Locate the cell with the specified text and output its [x, y] center coordinate. 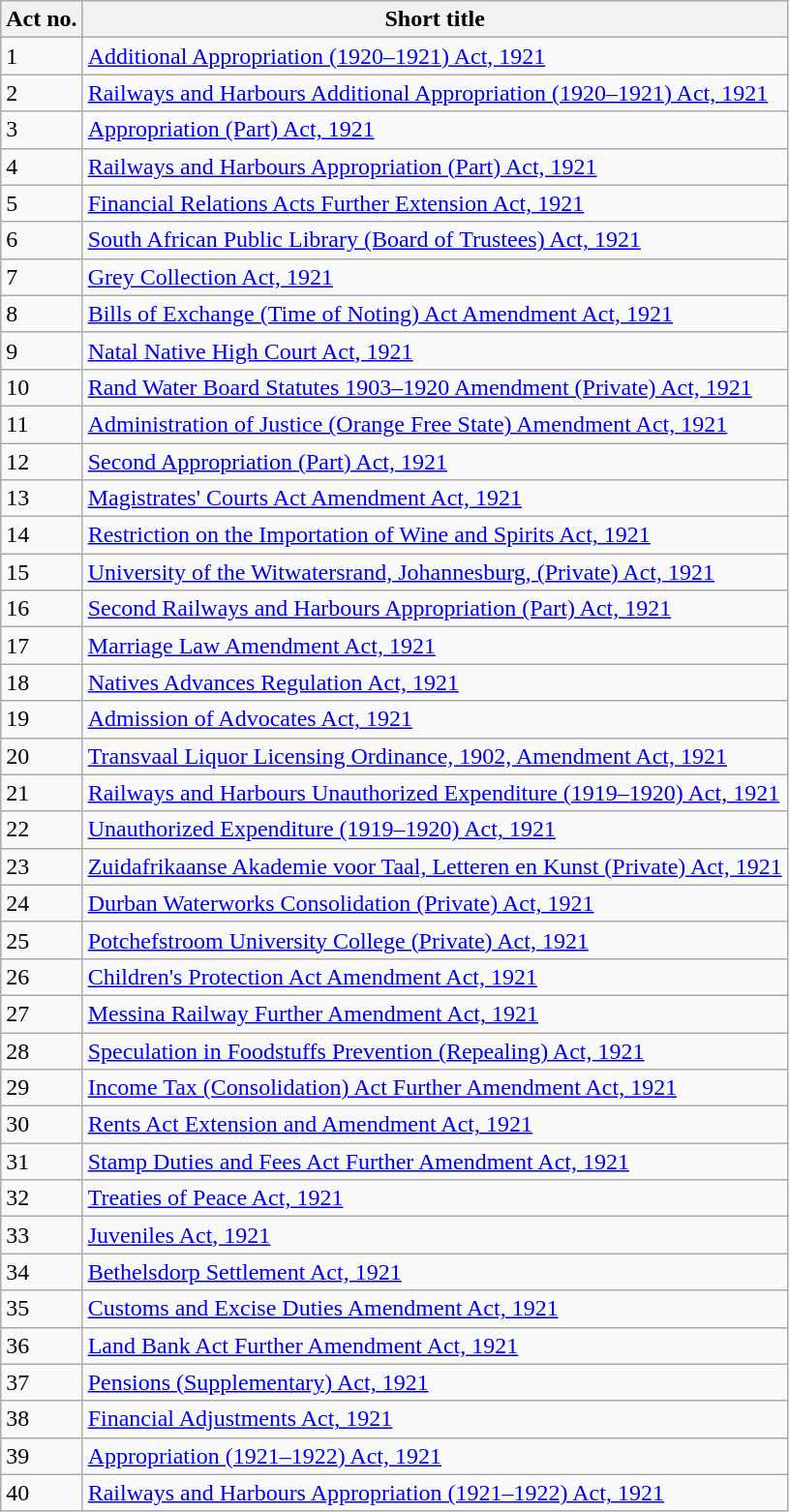
South African Public Library (Board of Trustees) Act, 1921 [435, 240]
28 [42, 1050]
Magistrates' Courts Act Amendment Act, 1921 [435, 499]
Durban Waterworks Consolidation (Private) Act, 1921 [435, 903]
Admission of Advocates Act, 1921 [435, 719]
Bills of Exchange (Time of Noting) Act Amendment Act, 1921 [435, 314]
Railways and Harbours Appropriation (Part) Act, 1921 [435, 166]
34 [42, 1272]
14 [42, 535]
Unauthorized Expenditure (1919–1920) Act, 1921 [435, 830]
Act no. [42, 19]
5 [42, 203]
Pensions (Supplementary) Act, 1921 [435, 1382]
7 [42, 277]
38 [42, 1419]
Appropriation (1921–1922) Act, 1921 [435, 1456]
Zuidafrikaanse Akademie voor Taal, Letteren en Kunst (Private) Act, 1921 [435, 866]
Second Appropriation (Part) Act, 1921 [435, 462]
23 [42, 866]
Land Bank Act Further Amendment Act, 1921 [435, 1346]
32 [42, 1198]
Administration of Justice (Orange Free State) Amendment Act, 1921 [435, 424]
17 [42, 646]
15 [42, 572]
Juveniles Act, 1921 [435, 1235]
1 [42, 56]
33 [42, 1235]
27 [42, 1013]
Rand Water Board Statutes 1903–1920 Amendment (Private) Act, 1921 [435, 387]
24 [42, 903]
2 [42, 93]
3 [42, 130]
Grey Collection Act, 1921 [435, 277]
26 [42, 977]
Railways and Harbours Unauthorized Expenditure (1919–1920) Act, 1921 [435, 793]
31 [42, 1162]
35 [42, 1309]
Railways and Harbours Additional Appropriation (1920–1921) Act, 1921 [435, 93]
Natives Advances Regulation Act, 1921 [435, 682]
Appropriation (Part) Act, 1921 [435, 130]
16 [42, 609]
4 [42, 166]
Natal Native High Court Act, 1921 [435, 350]
Customs and Excise Duties Amendment Act, 1921 [435, 1309]
10 [42, 387]
Bethelsdorp Settlement Act, 1921 [435, 1272]
39 [42, 1456]
9 [42, 350]
Second Railways and Harbours Appropriation (Part) Act, 1921 [435, 609]
6 [42, 240]
12 [42, 462]
Treaties of Peace Act, 1921 [435, 1198]
Short title [435, 19]
19 [42, 719]
37 [42, 1382]
Income Tax (Consolidation) Act Further Amendment Act, 1921 [435, 1088]
11 [42, 424]
13 [42, 499]
Financial Relations Acts Further Extension Act, 1921 [435, 203]
Stamp Duties and Fees Act Further Amendment Act, 1921 [435, 1162]
8 [42, 314]
Railways and Harbours Appropriation (1921–1922) Act, 1921 [435, 1493]
Additional Appropriation (1920–1921) Act, 1921 [435, 56]
Children's Protection Act Amendment Act, 1921 [435, 977]
Transvaal Liquor Licensing Ordinance, 1902, Amendment Act, 1921 [435, 756]
Potchefstroom University College (Private) Act, 1921 [435, 940]
Marriage Law Amendment Act, 1921 [435, 646]
Messina Railway Further Amendment Act, 1921 [435, 1013]
36 [42, 1346]
25 [42, 940]
22 [42, 830]
21 [42, 793]
20 [42, 756]
University of the Witwatersrand, Johannesburg, (Private) Act, 1921 [435, 572]
Restriction on the Importation of Wine and Spirits Act, 1921 [435, 535]
Speculation in Foodstuffs Prevention (Repealing) Act, 1921 [435, 1050]
18 [42, 682]
40 [42, 1493]
30 [42, 1125]
Rents Act Extension and Amendment Act, 1921 [435, 1125]
Financial Adjustments Act, 1921 [435, 1419]
29 [42, 1088]
